Search for the cell housing the specified text and yield its (X, Y) center coordinate. 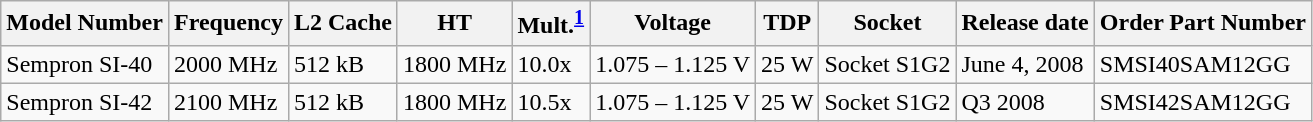
June 4, 2008 (1025, 64)
SMSI40SAM12GG (1202, 64)
Voltage (673, 24)
Order Part Number (1202, 24)
Sempron SI-40 (85, 64)
Frequency (228, 24)
HT (454, 24)
Socket (888, 24)
Model Number (85, 24)
Mult.1 (551, 24)
TDP (788, 24)
L2 Cache (342, 24)
Q3 2008 (1025, 102)
Release date (1025, 24)
SMSI42SAM12GG (1202, 102)
2100 MHz (228, 102)
Sempron SI-42 (85, 102)
2000 MHz (228, 64)
10.5x (551, 102)
10.0x (551, 64)
